Provide the [x, y] coordinate of the cell's center where the given text is located.  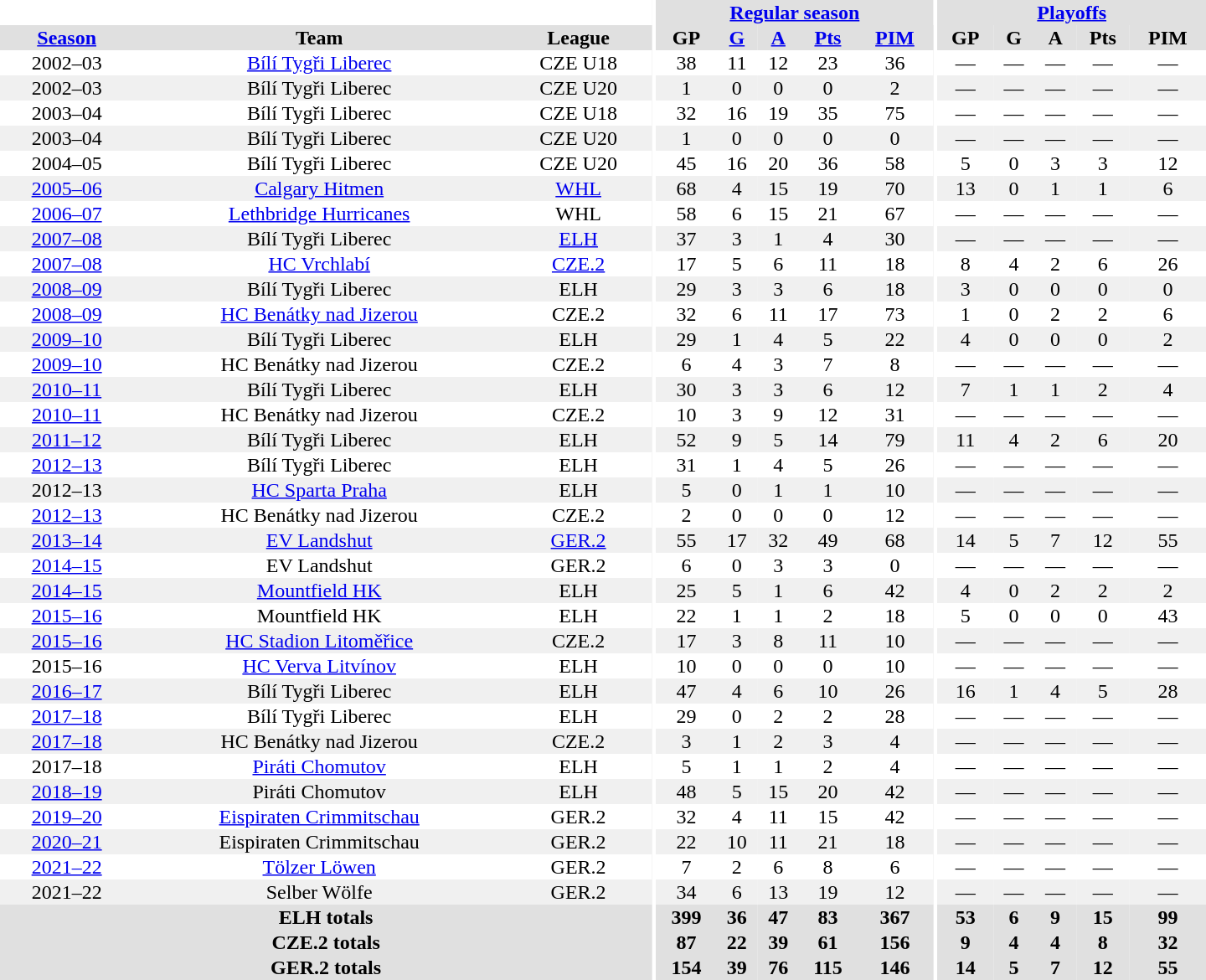
367 [894, 917]
Lethbridge Hurricanes [319, 214]
Team [319, 38]
37 [687, 239]
154 [687, 967]
43 [1167, 616]
2005–06 [67, 188]
99 [1167, 917]
2011–12 [67, 440]
CZE.2 totals [326, 942]
79 [894, 440]
2018–19 [67, 792]
2013–14 [67, 540]
87 [687, 942]
2006–07 [67, 214]
HC Verva Litvínov [319, 666]
25 [687, 591]
399 [687, 917]
Regular season [795, 13]
2004–05 [67, 163]
HC Sparta Praha [319, 490]
49 [827, 540]
GER.2 totals [326, 967]
HC Stadion Litoměřice [319, 641]
2020–21 [67, 842]
48 [687, 792]
ELH totals [326, 917]
Tölzer Löwen [319, 867]
Calgary Hitmen [319, 188]
76 [779, 967]
23 [827, 63]
115 [827, 967]
Playoffs [1072, 13]
Season [67, 38]
70 [894, 188]
35 [827, 113]
75 [894, 113]
34 [687, 892]
2019–20 [67, 817]
52 [687, 440]
83 [827, 917]
67 [894, 214]
45 [687, 163]
HC Vrchlabí [319, 264]
League [578, 38]
38 [687, 63]
61 [827, 942]
73 [894, 314]
Selber Wölfe [319, 892]
146 [894, 967]
2016–17 [67, 691]
53 [965, 917]
156 [894, 942]
